Find where the given text appears and provide that cell's center as [X, Y] coordinate. 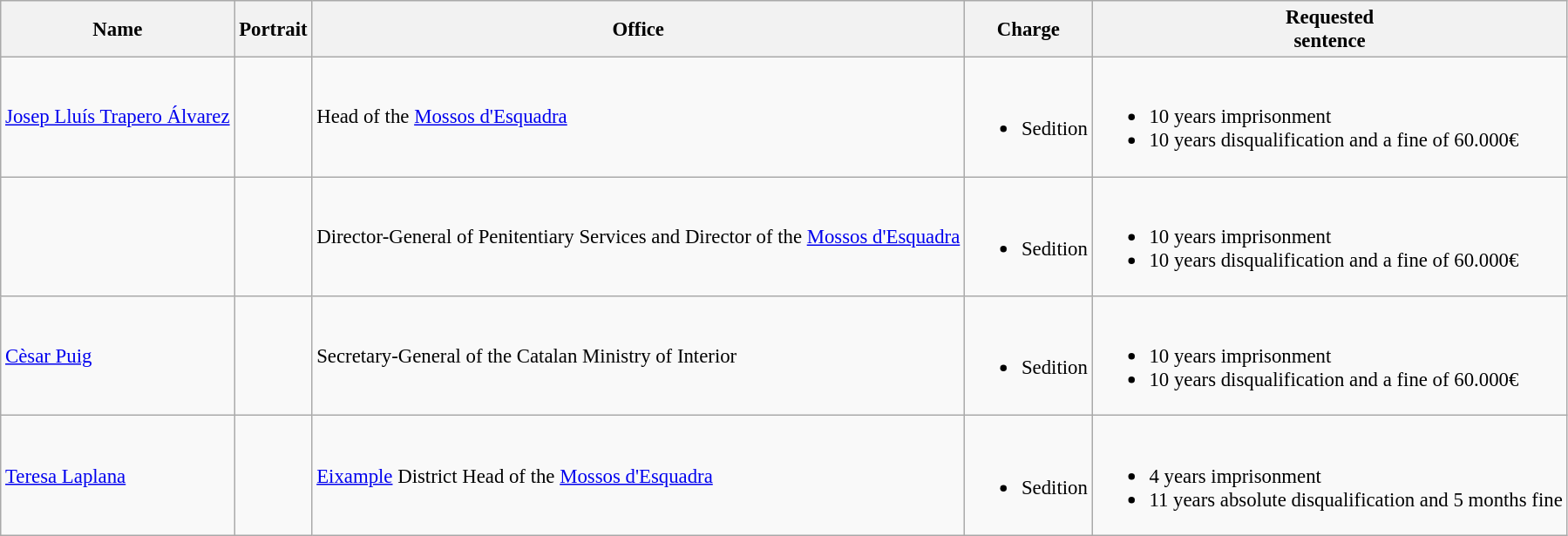
Name [118, 30]
Secretary-General of the Catalan Ministry of Interior [638, 356]
Teresa Laplana [118, 476]
Office [638, 30]
4 years imprisonment11 years absolute disqualification and 5 months fine [1330, 476]
Josep Lluís Trapero Álvarez [118, 117]
Portrait [274, 30]
Director-General of Penitentiary Services and Director of the Mossos d'Esquadra [638, 237]
Requestedsentence [1330, 30]
Cèsar Puig [118, 356]
Eixample District Head of the Mossos d'Esquadra [638, 476]
Head of the Mossos d'Esquadra [638, 117]
Charge [1028, 30]
